Capture the cell that displays the provided text and extract its (x, y) central coordinate. 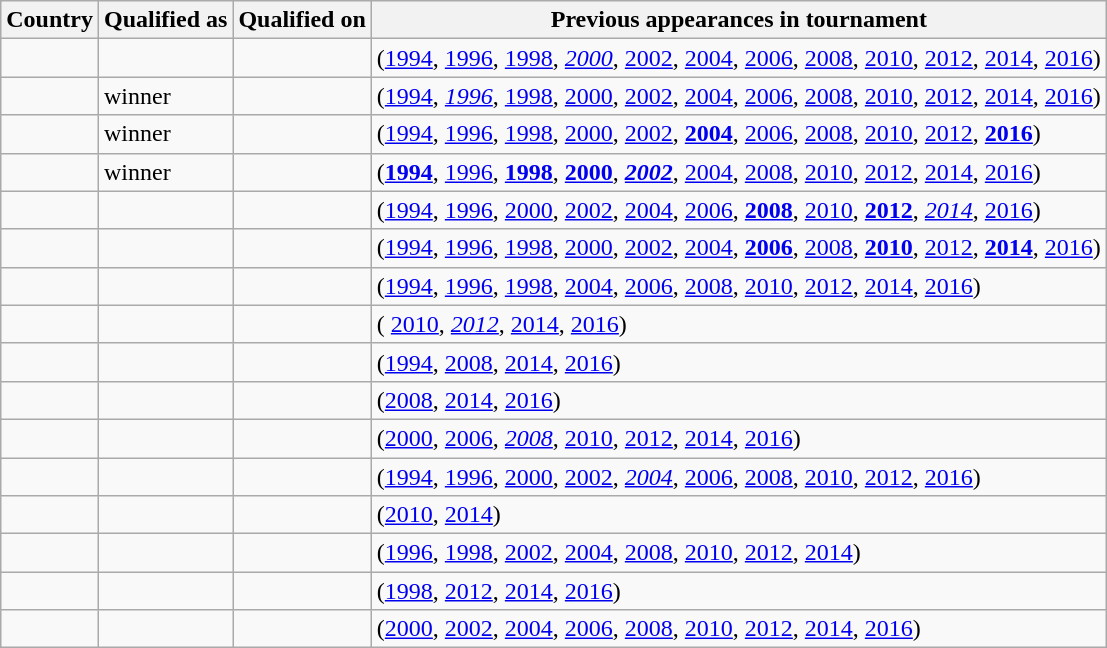
( 2010, 2012, 2014, 2016) (738, 324)
(1994, 1996, 1998, 2000, 2002, 2004, 2006, 2008, 2010, 2012, 2016) (738, 134)
Country (50, 20)
(1998, 2012, 2014, 2016) (738, 591)
(1994, 1996, 1998, 2000, 2002, 2004, 2008, 2010, 2012, 2014, 2016) (738, 172)
(2000, 2002, 2004, 2006, 2008, 2010, 2012, 2014, 2016) (738, 629)
(2000, 2006, 2008, 2010, 2012, 2014, 2016) (738, 438)
(1994, 1996, 2000, 2002, 2004, 2006, 2008, 2010, 2012, 2014, 2016) (738, 210)
Qualified as (165, 20)
(1994, 1996, 1998, 2004, 2006, 2008, 2010, 2012, 2014, 2016) (738, 286)
(2010, 2014) (738, 515)
Previous appearances in tournament (738, 20)
(1994, 2008, 2014, 2016) (738, 362)
(1994, 1996, 2000, 2002, 2004, 2006, 2008, 2010, 2012, 2016) (738, 477)
Qualified on (302, 20)
(1996, 1998, 2002, 2004, 2008, 2010, 2012, 2014) (738, 553)
(2008, 2014, 2016) (738, 400)
